Identify which cell holds the provided text, then report its (X, Y) central coordinate. 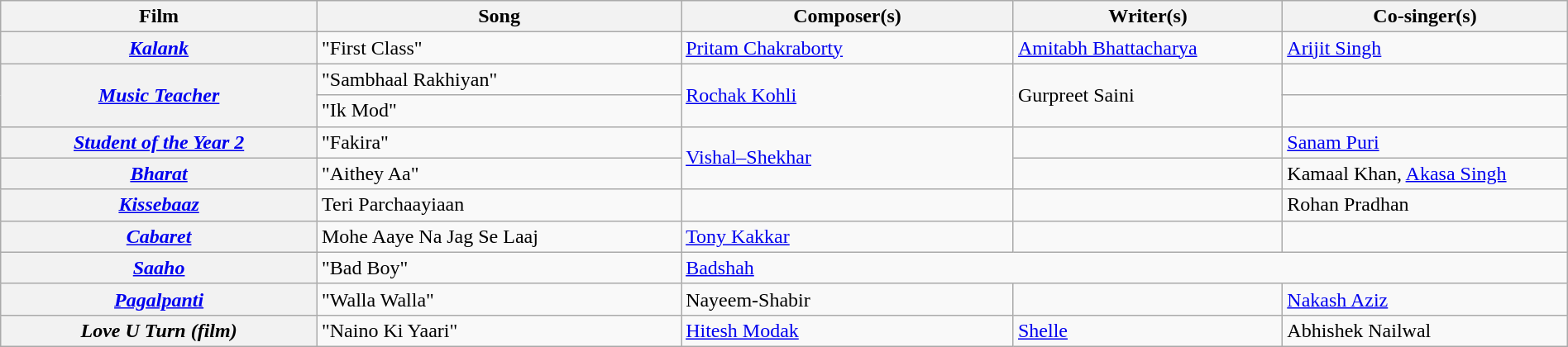
Hitesh Modak (848, 330)
Teri Parchaayiaan (499, 205)
Co-singer(s) (1425, 17)
Music Teacher (159, 95)
Rochak Kohli (848, 95)
Writer(s) (1148, 17)
Shelle (1148, 330)
Nakash Aziz (1425, 299)
Bharat (159, 173)
"First Class" (499, 48)
Film (159, 17)
Amitabh Bhattacharya (1148, 48)
"Aithey Aa" (499, 173)
Sanam Puri (1425, 142)
Kalank (159, 48)
Badshah (1125, 268)
Abhishek Nailwal (1425, 330)
Cabaret (159, 236)
Tony Kakkar (848, 236)
Student of the Year 2 (159, 142)
Gurpreet Saini (1148, 95)
Rohan Pradhan (1425, 205)
"Fakira" (499, 142)
Mohe Aaye Na Jag Se Laaj (499, 236)
"Ik Mod" (499, 111)
Song (499, 17)
Pritam Chakraborty (848, 48)
Composer(s) (848, 17)
"Walla Walla" (499, 299)
"Naino Ki Yaari" (499, 330)
Kamaal Khan, Akasa Singh (1425, 173)
Kissebaaz (159, 205)
"Bad Boy" (499, 268)
Love U Turn (film) (159, 330)
Saaho (159, 268)
Arijit Singh (1425, 48)
"Sambhaal Rakhiyan" (499, 79)
Vishal–Shekhar (848, 158)
Nayeem-Shabir (848, 299)
Pagalpanti (159, 299)
